Find where the given text appears and provide that cell's center as [x, y] coordinate. 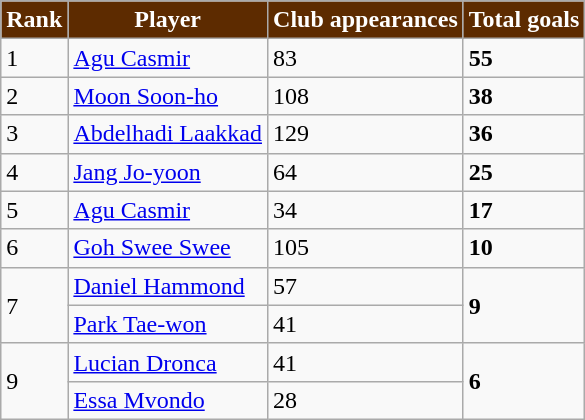
Lucian Dronca [168, 362]
Player [168, 20]
64 [366, 172]
Club appearances [366, 20]
25 [524, 172]
Jang Jo-yoon [168, 172]
Moon Soon-ho [168, 96]
28 [366, 400]
38 [524, 96]
Essa Mvondo [168, 400]
17 [524, 210]
Goh Swee Swee [168, 248]
55 [524, 58]
36 [524, 134]
5 [34, 210]
105 [366, 248]
Abdelhadi Laakkad [168, 134]
3 [34, 134]
34 [366, 210]
108 [366, 96]
Rank [34, 20]
7 [34, 305]
57 [366, 286]
4 [34, 172]
129 [366, 134]
2 [34, 96]
1 [34, 58]
Park Tae-won [168, 324]
83 [366, 58]
Total goals [524, 20]
10 [524, 248]
Daniel Hammond [168, 286]
